Locate the cell with the specified text and output its [X, Y] center coordinate. 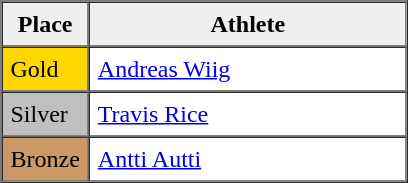
Place [46, 24]
Athlete [248, 24]
Andreas Wiig [248, 68]
Silver [46, 114]
Bronze [46, 158]
Gold [46, 68]
Antti Autti [248, 158]
Travis Rice [248, 114]
